Locate the cell with the specified text and output its (x, y) center coordinate. 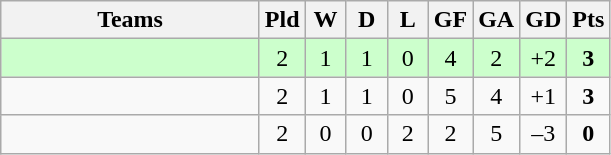
Pld (282, 20)
+2 (544, 58)
–3 (544, 134)
Pts (588, 20)
Teams (130, 20)
+1 (544, 96)
GD (544, 20)
GF (450, 20)
L (408, 20)
W (326, 20)
GA (496, 20)
D (366, 20)
